Capture the cell that displays the provided text and extract its (X, Y) central coordinate. 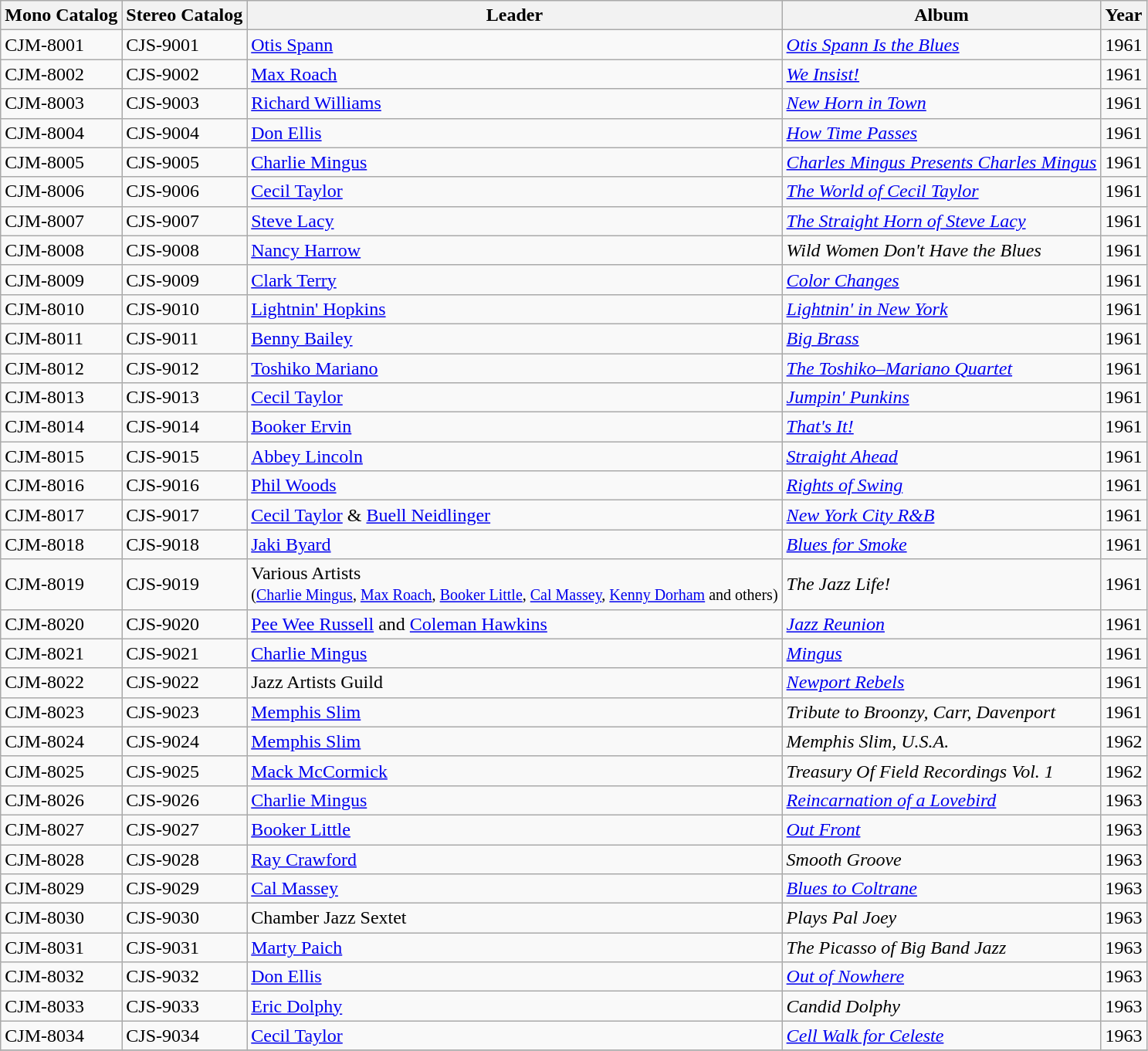
Marty Paich (514, 948)
CJM-8010 (62, 309)
CJM-8011 (62, 338)
Mack McCormick (514, 771)
CJM-8026 (62, 800)
Treasury Of Field Recordings Vol. 1 (942, 771)
CJM-8025 (62, 771)
Plays Pal Joey (942, 918)
CJS-9006 (185, 192)
Candid Dolphy (942, 1006)
The Jazz Life! (942, 584)
Leader (514, 15)
CJM-8001 (62, 45)
The Straight Horn of Steve Lacy (942, 221)
Stereo Catalog (185, 15)
Nancy Harrow (514, 250)
Max Roach (514, 74)
Booker Ervin (514, 427)
Memphis Slim, U.S.A. (942, 741)
CJM-8007 (62, 221)
Wild Women Don't Have the Blues (942, 250)
We Insist! (942, 74)
CJS-9007 (185, 221)
Straight Ahead (942, 456)
Pee Wee Russell and Coleman Hawkins (514, 624)
CJM-8003 (62, 103)
CJM-8009 (62, 280)
CJM-8022 (62, 683)
CJS-9029 (185, 889)
CJS-9028 (185, 859)
New Horn in Town (942, 103)
CJM-8031 (62, 948)
CJS-9024 (185, 741)
CJM-8024 (62, 741)
CJS-9020 (185, 624)
CJS-9023 (185, 712)
CJM-8008 (62, 250)
CJM-8027 (62, 829)
CJS-9034 (185, 1036)
CJM-8002 (62, 74)
Phil Woods (514, 486)
CJS-9015 (185, 456)
Steve Lacy (514, 221)
CJM-8015 (62, 456)
Clark Terry (514, 280)
CJS-9008 (185, 250)
CJS-9014 (185, 427)
Benny Bailey (514, 338)
Jazz Reunion (942, 624)
CJS-9025 (185, 771)
CJS-9026 (185, 800)
CJM-8018 (62, 544)
Toshiko Mariano (514, 368)
CJS-9033 (185, 1006)
CJS-9019 (185, 584)
CJM-8020 (62, 624)
CJS-9003 (185, 103)
CJS-9001 (185, 45)
New York City R&B (942, 515)
CJS-9017 (185, 515)
The Picasso of Big Band Jazz (942, 948)
Jumpin' Punkins (942, 398)
CJS-9022 (185, 683)
CJM-8016 (62, 486)
CJM-8021 (62, 653)
CJS-9009 (185, 280)
Blues for Smoke (942, 544)
Lightnin' in New York (942, 309)
Out of Nowhere (942, 977)
CJS-9013 (185, 398)
That's It! (942, 427)
CJS-9002 (185, 74)
CJS-9018 (185, 544)
Mingus (942, 653)
How Time Passes (942, 133)
CJM-8005 (62, 162)
CJM-8030 (62, 918)
CJM-8014 (62, 427)
Out Front (942, 829)
Otis Spann (514, 45)
CJM-8006 (62, 192)
CJM-8033 (62, 1006)
CJM-8029 (62, 889)
CJS-9021 (185, 653)
Rights of Swing (942, 486)
Lightnin' Hopkins (514, 309)
Eric Dolphy (514, 1006)
Ray Crawford (514, 859)
CJM-8012 (62, 368)
Reincarnation of a Lovebird (942, 800)
Big Brass (942, 338)
Cal Massey (514, 889)
CJM-8034 (62, 1036)
CJS-9011 (185, 338)
Album (942, 15)
CJS-9031 (185, 948)
Otis Spann Is the Blues (942, 45)
CJS-9005 (185, 162)
CJM-8019 (62, 584)
Tribute to Broonzy, Carr, Davenport (942, 712)
CJS-9004 (185, 133)
Abbey Lincoln (514, 456)
Color Changes (942, 280)
CJM-8028 (62, 859)
CJS-9032 (185, 977)
Charles Mingus Presents Charles Mingus (942, 162)
Richard Williams (514, 103)
Smooth Groove (942, 859)
Blues to Coltrane (942, 889)
The World of Cecil Taylor (942, 192)
Jaki Byard (514, 544)
The Toshiko–Mariano Quartet (942, 368)
Chamber Jazz Sextet (514, 918)
CJS-9016 (185, 486)
Year (1124, 15)
CJM-8032 (62, 977)
Cecil Taylor & Buell Neidlinger (514, 515)
CJM-8004 (62, 133)
Jazz Artists Guild (514, 683)
CJM-8023 (62, 712)
Cell Walk for Celeste (942, 1036)
CJS-9012 (185, 368)
Mono Catalog (62, 15)
CJM-8013 (62, 398)
CJS-9010 (185, 309)
CJS-9030 (185, 918)
Various Artists (Charlie Mingus, Max Roach, Booker Little, Cal Massey, Kenny Dorham and others) (514, 584)
Booker Little (514, 829)
CJS-9027 (185, 829)
Newport Rebels (942, 683)
CJM-8017 (62, 515)
